Extract the (x, y) coordinate from the center of the cell holding the provided text.  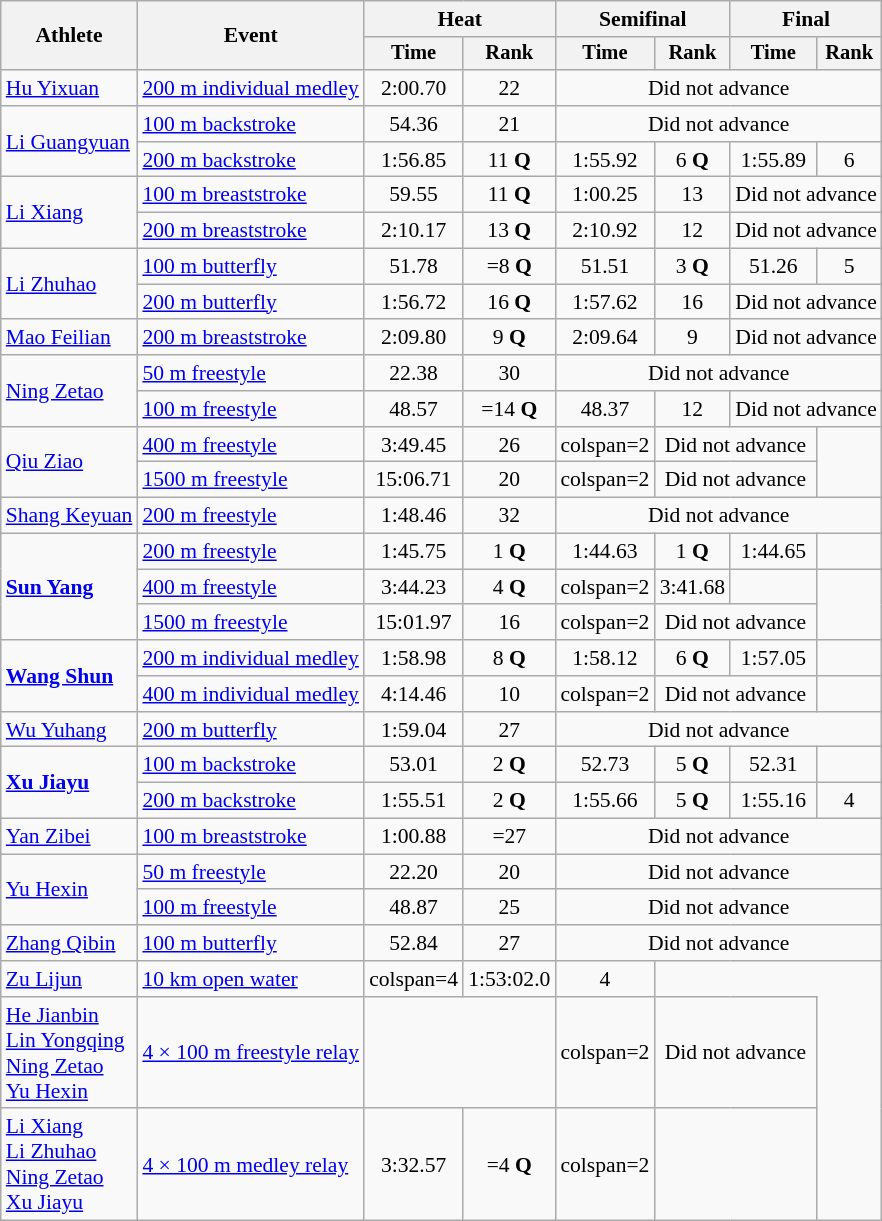
Zhang Qibin (70, 943)
Sun Yang (70, 588)
1:55.51 (414, 801)
Yan Zibei (70, 837)
2:09.80 (414, 338)
He JianbinLin YongqingNing ZetaoYu Hexin (70, 1053)
=27 (509, 837)
Athlete (70, 36)
3:32.57 (414, 1165)
3:41.68 (692, 587)
Li Guangyuan (70, 142)
Xu Jiayu (70, 782)
9 (692, 338)
1:48.46 (414, 516)
1:55.92 (604, 160)
2:10.92 (604, 231)
52.73 (604, 765)
4 × 100 m freestyle relay (250, 1053)
48.87 (414, 908)
Yu Hexin (70, 890)
10 km open water (250, 979)
51.78 (414, 267)
1:44.63 (604, 552)
13 (692, 195)
Heat (460, 19)
9 Q (509, 338)
52.84 (414, 943)
Mao Feilian (70, 338)
1:56.72 (414, 302)
2:10.17 (414, 231)
22.38 (414, 373)
4 × 100 m medley relay (250, 1165)
1:45.75 (414, 552)
=8 Q (509, 267)
4 Q (509, 587)
1:55.16 (773, 801)
26 (509, 445)
Ning Zetao (70, 390)
1:58.98 (414, 658)
6 (848, 160)
1:59.04 (414, 730)
10 (509, 694)
5 (848, 267)
Semifinal (642, 19)
Hu Yixuan (70, 88)
48.57 (414, 409)
Wu Yuhang (70, 730)
51.26 (773, 267)
59.55 (414, 195)
=14 Q (509, 409)
1:53:02.0 (509, 979)
1:57.05 (773, 658)
2:09.64 (604, 338)
2:00.70 (414, 88)
53.01 (414, 765)
25 (509, 908)
400 m individual medley (250, 694)
3:44.23 (414, 587)
16 Q (509, 302)
13 Q (509, 231)
3 Q (692, 267)
32 (509, 516)
3:49.45 (414, 445)
15:01.97 (414, 623)
52.31 (773, 765)
1:55.66 (604, 801)
colspan=4 (414, 979)
Wang Shun (70, 676)
8 Q (509, 658)
22 (509, 88)
Shang Keyuan (70, 516)
Li Xiang (70, 212)
15:06.71 (414, 480)
54.36 (414, 124)
Event (250, 36)
4:14.46 (414, 694)
1:55.89 (773, 160)
30 (509, 373)
1:44.65 (773, 552)
1:58.12 (604, 658)
1:00.88 (414, 837)
1:57.62 (604, 302)
=4 Q (509, 1165)
Zu Lijun (70, 979)
Final (806, 19)
48.37 (604, 409)
Li XiangLi ZhuhaoNing ZetaoXu Jiayu (70, 1165)
21 (509, 124)
51.51 (604, 267)
1:00.25 (604, 195)
Li Zhuhao (70, 284)
Qiu Ziao (70, 462)
22.20 (414, 872)
1:56.85 (414, 160)
